Output the [x, y] coordinate of the center of the cell containing the given text.  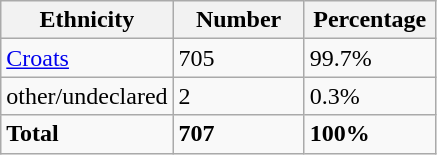
Percentage [370, 20]
707 [238, 134]
Croats [87, 58]
0.3% [370, 96]
705 [238, 58]
Ethnicity [87, 20]
100% [370, 134]
Total [87, 134]
Number [238, 20]
other/undeclared [87, 96]
99.7% [370, 58]
2 [238, 96]
